Scan for the cell matching the given text and deliver its (x, y) coordinate at center. 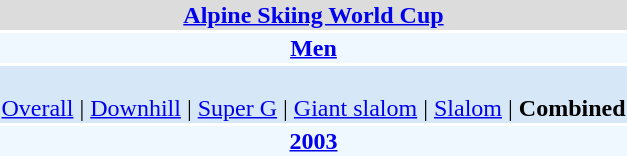
2003 (314, 141)
Overall | Downhill | Super G | Giant slalom | Slalom | Combined (314, 94)
Alpine Skiing World Cup (314, 15)
Men (314, 48)
